From the cell containing the given text, extract its center point as [X, Y] coordinate. 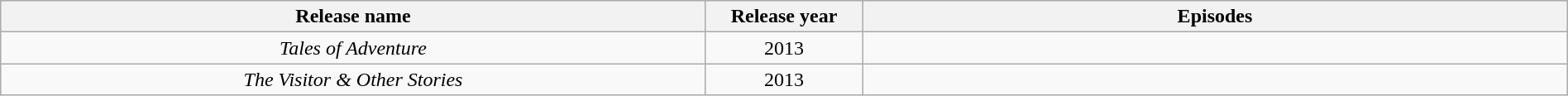
Tales of Adventure [354, 48]
Release name [354, 17]
Release year [784, 17]
Episodes [1216, 17]
The Visitor & Other Stories [354, 79]
